From the cell containing the given text, extract its center point as [X, Y] coordinate. 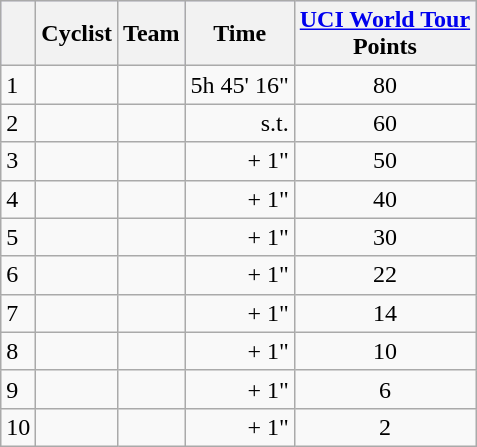
50 [384, 161]
5h 45' 16" [240, 85]
60 [384, 123]
7 [18, 313]
40 [384, 199]
30 [384, 237]
s.t. [240, 123]
1 [18, 85]
Time [240, 34]
80 [384, 85]
14 [384, 313]
4 [18, 199]
8 [18, 351]
Cyclist [77, 34]
3 [18, 161]
Team [152, 34]
9 [18, 389]
22 [384, 275]
UCI World TourPoints [384, 34]
5 [18, 237]
